Return (X, Y) of the center of cell containing provided text 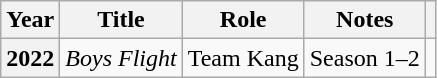
Notes (364, 20)
2022 (30, 58)
Role (243, 20)
Team Kang (243, 58)
Title (121, 20)
Season 1–2 (364, 58)
Boys Flight (121, 58)
Year (30, 20)
